For the text-containing cell, return its midpoint in [x, y] coordinate format. 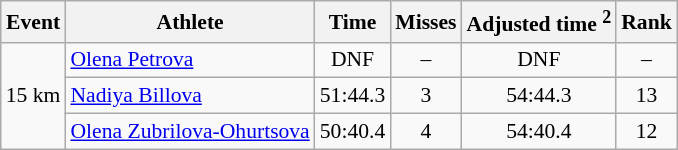
Adjusted time 2 [540, 22]
Rank [646, 22]
4 [426, 132]
51:44.3 [352, 96]
12 [646, 132]
3 [426, 96]
13 [646, 96]
50:40.4 [352, 132]
Nadiya Billova [190, 96]
Event [34, 22]
Olena Zubrilova-Ohurtsova [190, 132]
Time [352, 22]
Olena Petrova [190, 60]
Misses [426, 22]
54:44.3 [540, 96]
54:40.4 [540, 132]
15 km [34, 96]
Athlete [190, 22]
